For the text-containing cell, return its midpoint in [x, y] coordinate format. 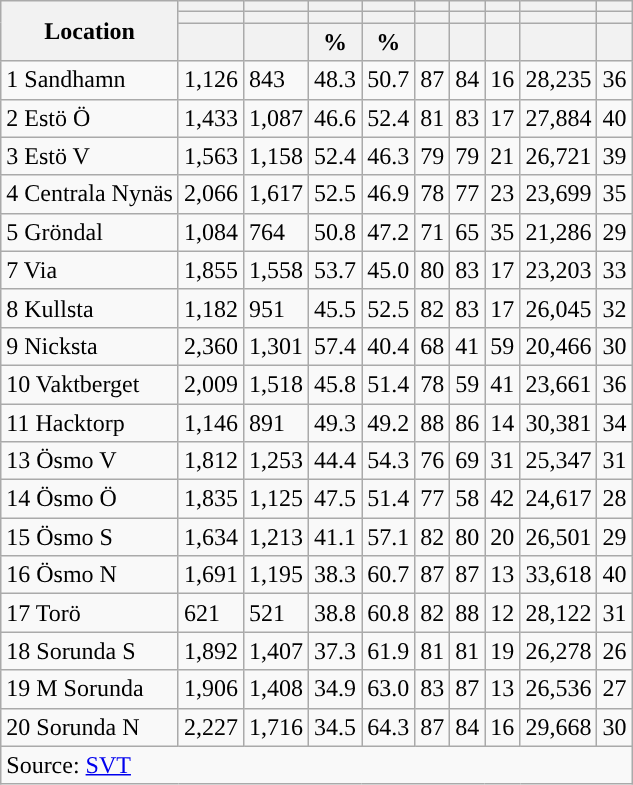
19 M Sorunda [90, 689]
54.3 [388, 461]
63.0 [388, 689]
3 Estö V [90, 156]
951 [276, 308]
37.3 [336, 651]
7 Via [90, 270]
58 [468, 499]
1,087 [276, 118]
57.1 [388, 537]
48.3 [336, 80]
10 Vaktberget [90, 384]
5 Gröndal [90, 232]
8 Kullsta [90, 308]
27,884 [558, 118]
11 Hacktorp [90, 423]
39 [614, 156]
14 Ösmo Ö [90, 499]
1,558 [276, 270]
34.9 [336, 689]
60.7 [388, 575]
1,407 [276, 651]
2 Estö Ö [90, 118]
23,699 [558, 194]
45.5 [336, 308]
26,721 [558, 156]
1,253 [276, 461]
45.8 [336, 384]
1,125 [276, 499]
47.2 [388, 232]
46.6 [336, 118]
33 [614, 270]
4 Centrala Nynäs [90, 194]
38.3 [336, 575]
1,182 [210, 308]
46.9 [388, 194]
16 Ösmo N [90, 575]
25,347 [558, 461]
Location [90, 31]
9 Nicksta [90, 346]
47.5 [336, 499]
23 [502, 194]
1,906 [210, 689]
19 [502, 651]
32 [614, 308]
Source: SVT [316, 765]
29,668 [558, 727]
64.3 [388, 727]
49.3 [336, 423]
26 [614, 651]
17 Torö [90, 613]
2,227 [210, 727]
46.3 [388, 156]
40.4 [388, 346]
1,835 [210, 499]
1,408 [276, 689]
60.8 [388, 613]
23,203 [558, 270]
18 Sorunda S [90, 651]
57.4 [336, 346]
41.1 [336, 537]
1,146 [210, 423]
1,563 [210, 156]
26,278 [558, 651]
49.2 [388, 423]
30,381 [558, 423]
12 [502, 613]
1,855 [210, 270]
1,518 [276, 384]
843 [276, 80]
764 [276, 232]
20 Sorunda N [90, 727]
38.8 [336, 613]
65 [468, 232]
15 Ösmo S [90, 537]
1 Sandhamn [90, 80]
86 [468, 423]
24,617 [558, 499]
621 [210, 613]
20 [502, 537]
61.9 [388, 651]
33,618 [558, 575]
14 [502, 423]
26,501 [558, 537]
45.0 [388, 270]
1,195 [276, 575]
42 [502, 499]
2,360 [210, 346]
1,301 [276, 346]
891 [276, 423]
2,009 [210, 384]
20,466 [558, 346]
1,892 [210, 651]
1,213 [276, 537]
1,812 [210, 461]
1,617 [276, 194]
13 Ösmo V [90, 461]
28,122 [558, 613]
53.7 [336, 270]
1,691 [210, 575]
69 [468, 461]
21 [502, 156]
1,084 [210, 232]
521 [276, 613]
50.7 [388, 80]
34.5 [336, 727]
76 [432, 461]
1,716 [276, 727]
1,433 [210, 118]
1,634 [210, 537]
68 [432, 346]
26,045 [558, 308]
21,286 [558, 232]
28,235 [558, 80]
27 [614, 689]
44.4 [336, 461]
23,661 [558, 384]
1,126 [210, 80]
26,536 [558, 689]
34 [614, 423]
2,066 [210, 194]
71 [432, 232]
50.8 [336, 232]
1,158 [276, 156]
28 [614, 499]
